Find where the given text appears and provide that cell's center as [X, Y] coordinate. 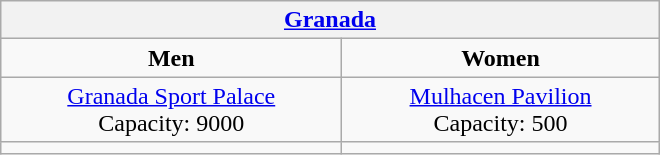
Granada Sport PalaceCapacity: 9000 [172, 110]
Mulhacen PavilionCapacity: 500 [500, 110]
Women [500, 58]
Men [172, 58]
Granada [330, 20]
